Locate the cell with the specified text and output its [x, y] center coordinate. 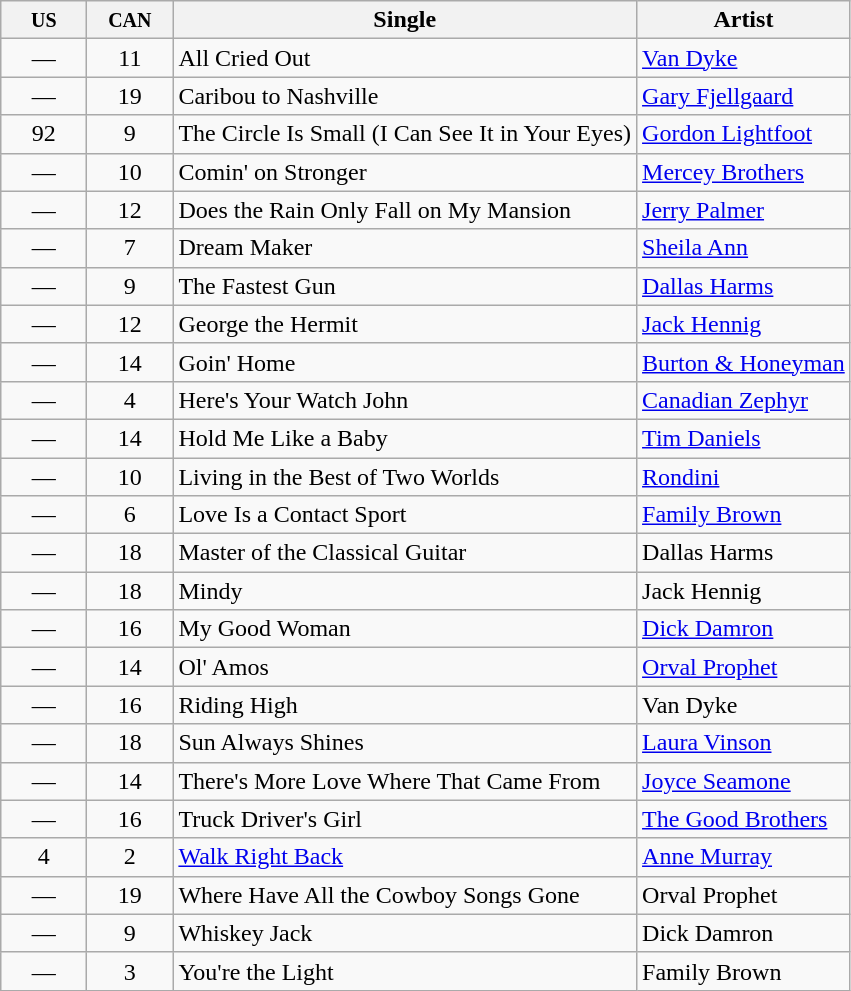
Comin' on Stronger [405, 172]
The Fastest Gun [405, 286]
Riding High [405, 705]
George the Hermit [405, 324]
Gary Fjellgaard [744, 96]
92 [44, 134]
Laura Vinson [744, 743]
Tim Daniels [744, 438]
6 [130, 515]
Single [405, 20]
Truck Driver's Girl [405, 819]
Goin' Home [405, 362]
Gordon Lightfoot [744, 134]
There's More Love Where That Came From [405, 781]
Burton & Honeyman [744, 362]
The Good Brothers [744, 819]
Love Is a Contact Sport [405, 515]
US [44, 20]
Caribou to Nashville [405, 96]
Ol' Amos [405, 667]
Mercey Brothers [744, 172]
7 [130, 248]
Living in the Best of Two Worlds [405, 477]
Sun Always Shines [405, 743]
Where Have All the Cowboy Songs Gone [405, 895]
Mindy [405, 591]
Hold Me Like a Baby [405, 438]
2 [130, 857]
11 [130, 58]
All Cried Out [405, 58]
3 [130, 971]
Here's Your Watch John [405, 400]
My Good Woman [405, 629]
Jerry Palmer [744, 210]
The Circle Is Small (I Can See It in Your Eyes) [405, 134]
Does the Rain Only Fall on My Mansion [405, 210]
Anne Murray [744, 857]
Walk Right Back [405, 857]
You're the Light [405, 971]
Canadian Zephyr [744, 400]
Joyce Seamone [744, 781]
Rondini [744, 477]
Master of the Classical Guitar [405, 553]
Sheila Ann [744, 248]
Whiskey Jack [405, 933]
CAN [130, 20]
Artist [744, 20]
Dream Maker [405, 248]
